Search for the cell housing the specified text and yield its (X, Y) center coordinate. 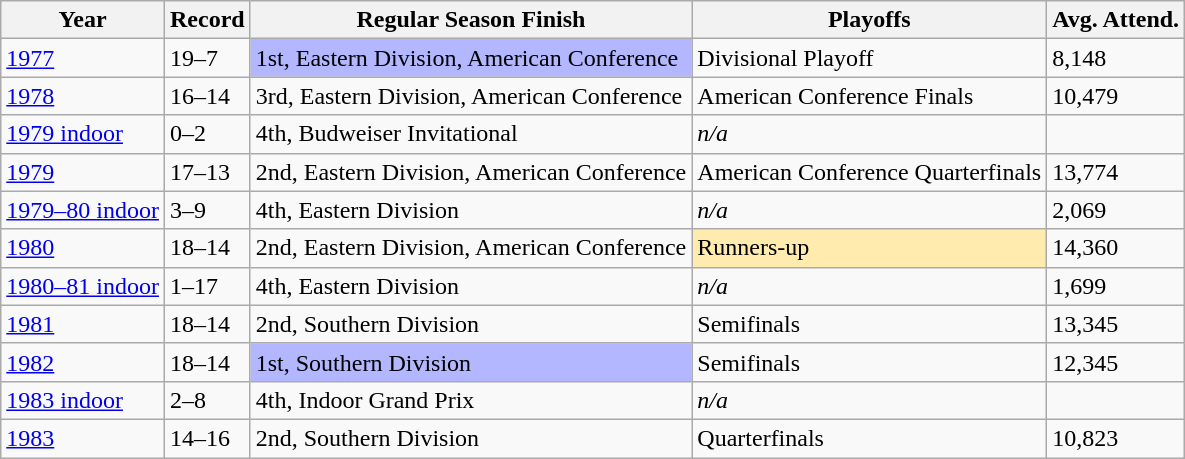
Playoffs (870, 20)
19–7 (207, 58)
Runners-up (870, 248)
Year (83, 20)
1982 (83, 362)
13,345 (1116, 324)
16–14 (207, 96)
12,345 (1116, 362)
1983 indoor (83, 400)
1–17 (207, 286)
8,148 (1116, 58)
Divisional Playoff (870, 58)
14–16 (207, 438)
1979–80 indoor (83, 210)
10,823 (1116, 438)
1980 (83, 248)
3–9 (207, 210)
2,069 (1116, 210)
4th, Budweiser Invitational (471, 134)
14,360 (1116, 248)
1983 (83, 438)
1977 (83, 58)
1st, Southern Division (471, 362)
1979 indoor (83, 134)
13,774 (1116, 172)
1,699 (1116, 286)
0–2 (207, 134)
1979 (83, 172)
Regular Season Finish (471, 20)
10,479 (1116, 96)
American Conference Quarterfinals (870, 172)
1st, Eastern Division, American Conference (471, 58)
1981 (83, 324)
2–8 (207, 400)
Record (207, 20)
3rd, Eastern Division, American Conference (471, 96)
17–13 (207, 172)
1980–81 indoor (83, 286)
1978 (83, 96)
Quarterfinals (870, 438)
American Conference Finals (870, 96)
4th, Indoor Grand Prix (471, 400)
Avg. Attend. (1116, 20)
